Find where the given text appears and provide that cell's center as [x, y] coordinate. 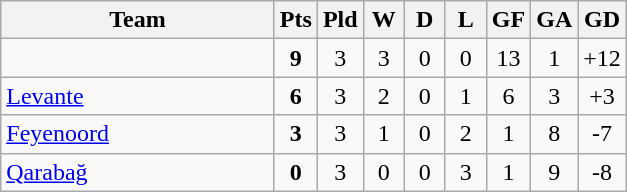
Pts [296, 20]
GD [602, 20]
+3 [602, 96]
-8 [602, 172]
13 [508, 58]
Levante [138, 96]
8 [554, 134]
Pld [340, 20]
Feyenoord [138, 134]
GF [508, 20]
Team [138, 20]
D [424, 20]
L [466, 20]
+12 [602, 58]
W [384, 20]
GA [554, 20]
Qarabağ [138, 172]
-7 [602, 134]
